Return (x, y) of the center of cell containing provided text 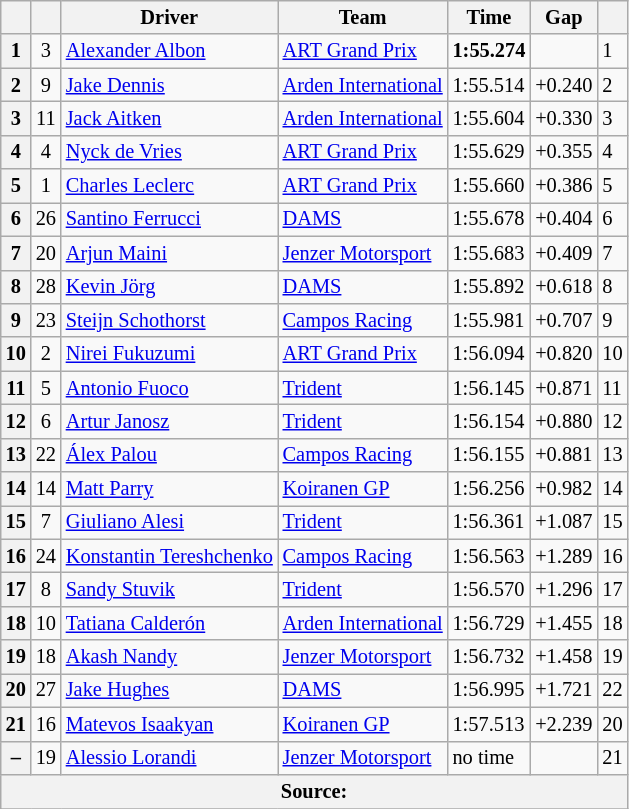
+0.404 (564, 219)
1:56.570 (490, 589)
Tatiana Calderón (170, 623)
Matt Parry (170, 489)
1:56.154 (490, 421)
1:55.678 (490, 219)
+0.982 (564, 489)
Alessio Lorandi (170, 758)
28 (46, 287)
1:56.361 (490, 522)
1:56.094 (490, 354)
+1.458 (564, 657)
27 (46, 690)
Driver (170, 17)
Konstantin Tereshchenko (170, 556)
+0.820 (564, 354)
Álex Palou (170, 455)
+0.409 (564, 253)
+0.871 (564, 388)
Time (490, 17)
1:55.514 (490, 85)
+1.289 (564, 556)
+1.455 (564, 623)
+0.881 (564, 455)
Antonio Fuoco (170, 388)
Jack Aitken (170, 118)
1:56.732 (490, 657)
Nyck de Vries (170, 152)
Arjun Maini (170, 253)
1:55.274 (490, 51)
1:55.660 (490, 186)
1:56.995 (490, 690)
+0.330 (564, 118)
no time (490, 758)
1:56.145 (490, 388)
26 (46, 219)
+0.707 (564, 320)
+2.239 (564, 724)
24 (46, 556)
1:55.604 (490, 118)
Matevos Isaakyan (170, 724)
Gap (564, 17)
Source: (314, 791)
Artur Janosz (170, 421)
Giuliano Alesi (170, 522)
Team (363, 17)
23 (46, 320)
Jake Dennis (170, 85)
1:57.513 (490, 724)
+0.240 (564, 85)
+0.618 (564, 287)
Sandy Stuvik (170, 589)
Santino Ferrucci (170, 219)
+0.355 (564, 152)
Charles Leclerc (170, 186)
1:56.729 (490, 623)
+1.721 (564, 690)
Jake Hughes (170, 690)
1:55.892 (490, 287)
Akash Nandy (170, 657)
+1.296 (564, 589)
+1.087 (564, 522)
+0.386 (564, 186)
– (16, 758)
1:56.155 (490, 455)
Kevin Jörg (170, 287)
1:55.683 (490, 253)
1:56.563 (490, 556)
1:55.629 (490, 152)
Alexander Albon (170, 51)
+0.880 (564, 421)
Steijn Schothorst (170, 320)
Nirei Fukuzumi (170, 354)
1:56.256 (490, 489)
1:55.981 (490, 320)
